Scan for the cell matching the given text and deliver its (X, Y) coordinate at center. 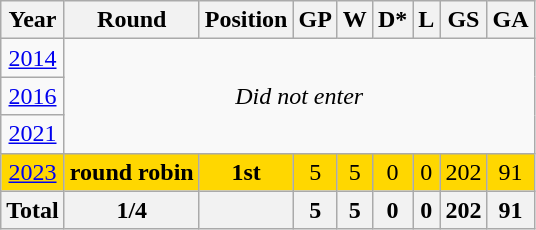
L (426, 20)
GA (510, 20)
1st (246, 172)
2023 (33, 172)
Position (246, 20)
D* (392, 20)
Year (33, 20)
2016 (33, 96)
GP (315, 20)
1/4 (132, 210)
Did not enter (299, 96)
Round (132, 20)
W (354, 20)
round robin (132, 172)
2014 (33, 58)
Total (33, 210)
GS (464, 20)
2021 (33, 134)
